Scan for the cell matching the given text and deliver its (X, Y) coordinate at center. 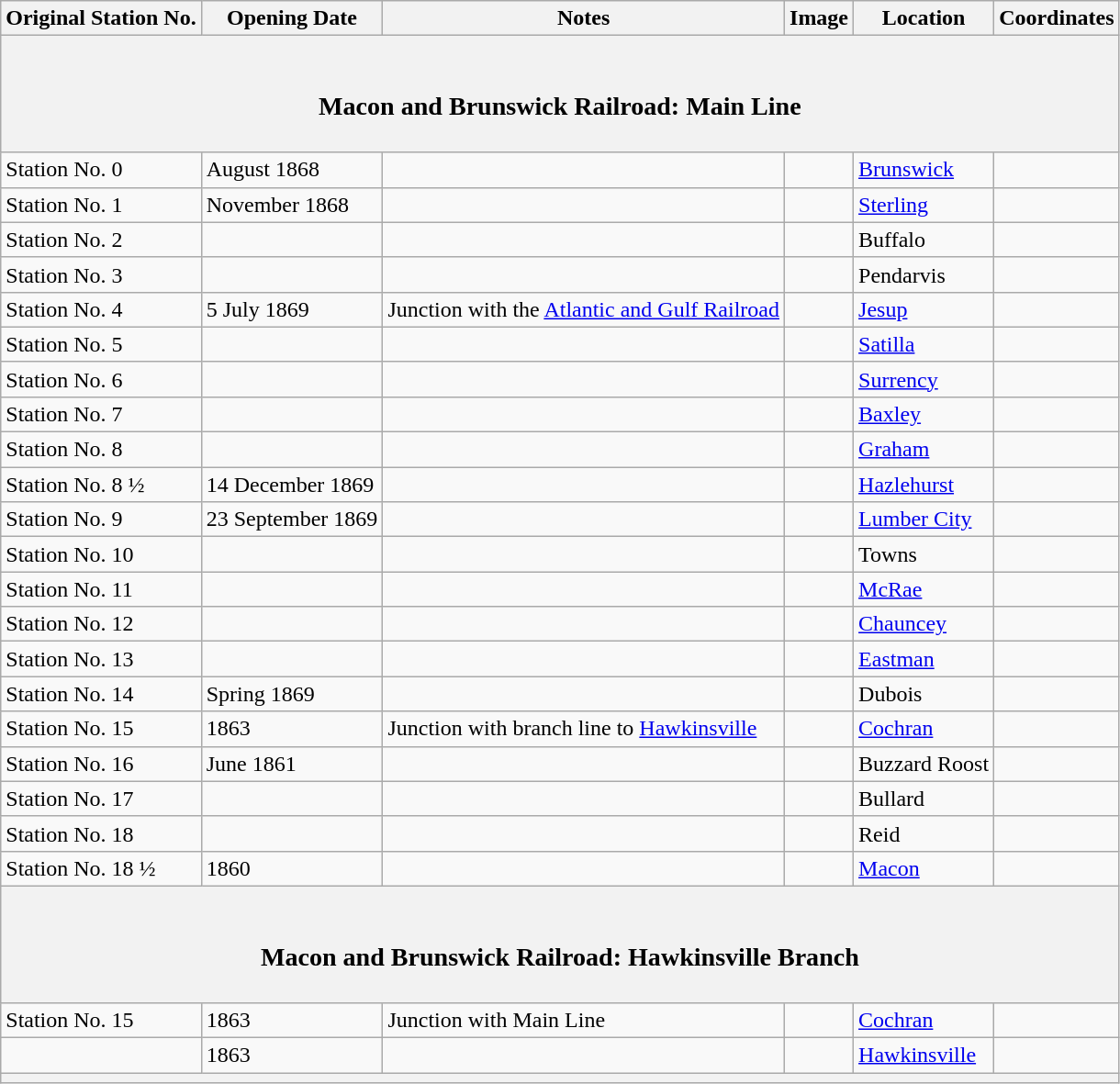
Brunswick (924, 170)
Station No. 5 (101, 344)
Location (924, 18)
Station No. 10 (101, 554)
Station No. 8 ½ (101, 485)
Dubois (924, 694)
Station No. 18 ½ (101, 868)
Junction with Main Line (584, 1021)
Graham (924, 450)
14 December 1869 (292, 485)
Macon (924, 868)
Station No. 3 (101, 274)
Station No. 4 (101, 309)
August 1868 (292, 170)
Spring 1869 (292, 694)
Satilla (924, 344)
1860 (292, 868)
Original Station No. (101, 18)
Station No. 11 (101, 589)
Pendarvis (924, 274)
Station No. 13 (101, 659)
Station No. 16 (101, 764)
Opening Date (292, 18)
Hawkinsville (924, 1056)
Station No. 1 (101, 205)
Station No. 9 (101, 520)
Lumber City (924, 520)
Surrency (924, 379)
Station No. 17 (101, 799)
Notes (584, 18)
Bullard (924, 799)
Chauncey (924, 624)
Reid (924, 833)
Station No. 2 (101, 240)
Macon and Brunswick Railroad: Hawkinsville Branch (560, 944)
Station No. 0 (101, 170)
June 1861 (292, 764)
Baxley (924, 414)
Sterling (924, 205)
Station No. 14 (101, 694)
McRae (924, 589)
Junction with the Atlantic and Gulf Railroad (584, 309)
Buzzard Roost (924, 764)
Station No. 6 (101, 379)
Towns (924, 554)
Junction with branch line to Hawkinsville (584, 729)
Buffalo (924, 240)
November 1868 (292, 205)
Image (819, 18)
Station No. 7 (101, 414)
Macon and Brunswick Railroad: Main Line (560, 94)
5 July 1869 (292, 309)
Jesup (924, 309)
23 September 1869 (292, 520)
Coordinates (1057, 18)
Eastman (924, 659)
Hazlehurst (924, 485)
Station No. 18 (101, 833)
Station No. 8 (101, 450)
Station No. 12 (101, 624)
